Detect which cell encompasses the target text, then output its (x, y) center coordinate. 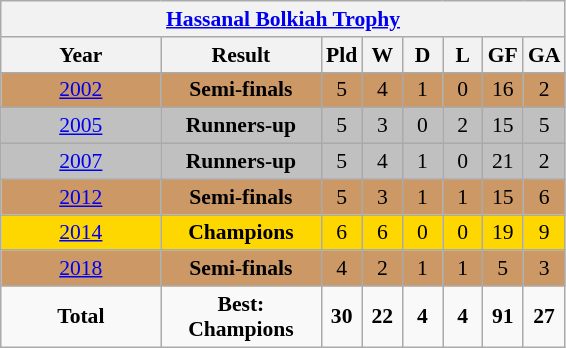
Pld (342, 55)
Result (241, 55)
22 (382, 316)
2018 (81, 269)
91 (503, 316)
27 (544, 316)
2002 (81, 90)
Total (81, 316)
D (422, 55)
GA (544, 55)
W (382, 55)
GF (503, 55)
2005 (81, 126)
16 (503, 90)
19 (503, 233)
Best: Champions (241, 316)
21 (503, 162)
Hassanal Bolkiah Trophy (284, 19)
Year (81, 55)
2012 (81, 197)
9 (544, 233)
2007 (81, 162)
L (463, 55)
30 (342, 316)
Champions (241, 233)
2014 (81, 233)
